From the cell containing the given text, extract its center point as (x, y) coordinate. 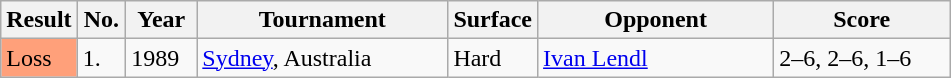
No. (102, 20)
Ivan Lendl (656, 58)
1. (102, 58)
1989 (162, 58)
Hard (493, 58)
Loss (39, 58)
Sydney, Australia (322, 58)
Surface (493, 20)
Opponent (656, 20)
2–6, 2–6, 1–6 (862, 58)
Result (39, 20)
Tournament (322, 20)
Year (162, 20)
Score (862, 20)
